Determine the [x, y] coordinate at the center of the cell enclosing the given text.  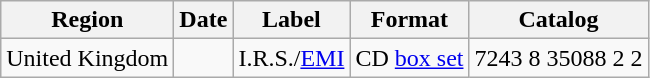
Date [204, 20]
Label [292, 20]
Region [88, 20]
CD box set [410, 58]
7243 8 35088 2 2 [558, 58]
United Kingdom [88, 58]
Format [410, 20]
I.R.S./EMI [292, 58]
Catalog [558, 20]
